From the cell containing the given text, extract its center point as (X, Y) coordinate. 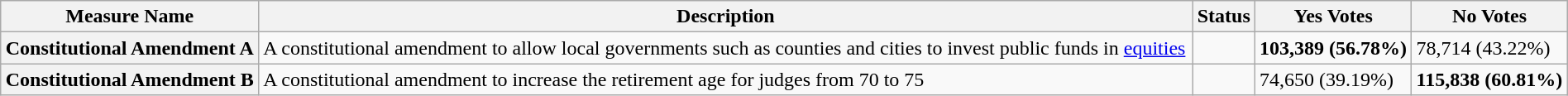
115,838 (60.81%) (1489, 79)
No Votes (1489, 17)
Description (726, 17)
Measure Name (130, 17)
74,650 (39.19%) (1333, 79)
Status (1224, 17)
Constitutional Amendment B (130, 79)
A constitutional amendment to allow local governments such as counties and cities to invest public funds in equities (726, 48)
103,389 (56.78%) (1333, 48)
78,714 (43.22%) (1489, 48)
Yes Votes (1333, 17)
A constitutional amendment to increase the retirement age for judges from 70 to 75 (726, 79)
Constitutional Amendment A (130, 48)
